Capture the cell that displays the provided text and extract its (x, y) central coordinate. 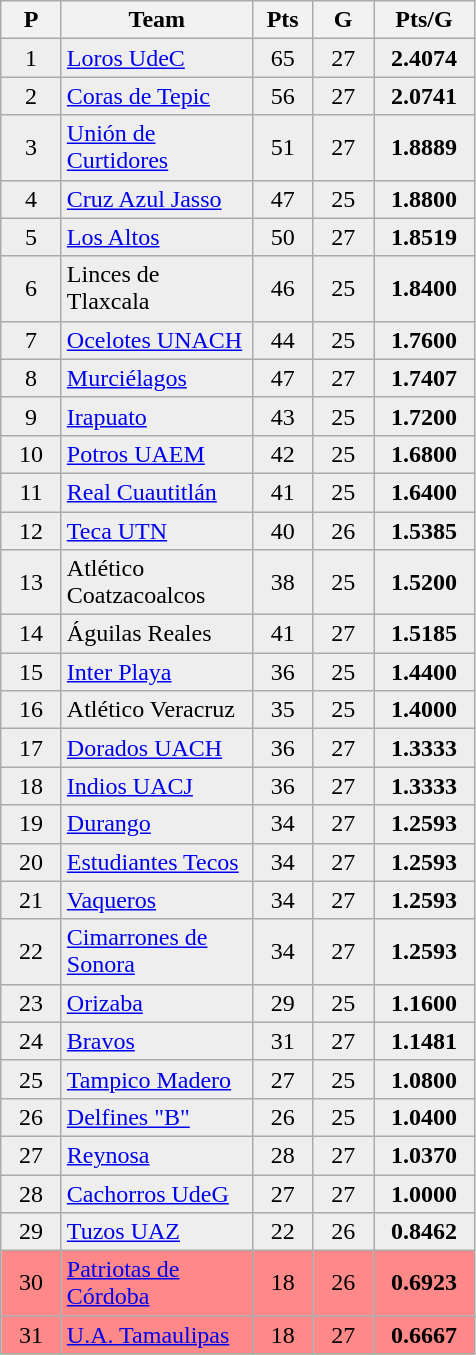
Atlético Veracruz (156, 710)
1.4400 (424, 672)
Vaqueros (156, 900)
1.0800 (424, 1079)
38 (282, 582)
1.8800 (424, 199)
P (32, 20)
7 (32, 340)
1.1600 (424, 1003)
Teca UTN (156, 531)
14 (32, 634)
1.5200 (424, 582)
30 (32, 1284)
2.0741 (424, 96)
0.6923 (424, 1284)
13 (32, 582)
1.7407 (424, 378)
Potros UAEM (156, 454)
Cruz Azul Jasso (156, 199)
1.7600 (424, 340)
44 (282, 340)
Coras de Tepic (156, 96)
1.5185 (424, 634)
Inter Playa (156, 672)
Bravos (156, 1041)
Ocelotes UNACH (156, 340)
Tampico Madero (156, 1079)
Orizaba (156, 1003)
Murciélagos (156, 378)
17 (32, 748)
1.8519 (424, 237)
0.8462 (424, 1232)
Patriotas de Córdoba (156, 1284)
Team (156, 20)
Delfines "B" (156, 1117)
42 (282, 454)
10 (32, 454)
Reynosa (156, 1155)
46 (282, 288)
51 (282, 148)
U.A. Tamaulipas (156, 1335)
Real Cuautitlán (156, 492)
1.0000 (424, 1193)
1.7200 (424, 416)
Unión de Curtidores (156, 148)
Indios UACJ (156, 786)
Irapuato (156, 416)
24 (32, 1041)
Cimarrones de Sonora (156, 952)
16 (32, 710)
23 (32, 1003)
1.0370 (424, 1155)
Águilas Reales (156, 634)
1.4000 (424, 710)
1 (32, 58)
43 (282, 416)
Linces de Tlaxcala (156, 288)
35 (282, 710)
G (344, 20)
1.8400 (424, 288)
Estudiantes Tecos (156, 862)
2.4074 (424, 58)
50 (282, 237)
Tuzos UAZ (156, 1232)
Pts (282, 20)
21 (32, 900)
Pts/G (424, 20)
65 (282, 58)
2 (32, 96)
19 (32, 824)
0.6667 (424, 1335)
40 (282, 531)
3 (32, 148)
56 (282, 96)
12 (32, 531)
8 (32, 378)
5 (32, 237)
15 (32, 672)
1.8889 (424, 148)
11 (32, 492)
4 (32, 199)
Loros UdeC (156, 58)
1.0400 (424, 1117)
1.6400 (424, 492)
6 (32, 288)
Atlético Coatzacoalcos (156, 582)
Dorados UACH (156, 748)
9 (32, 416)
1.5385 (424, 531)
Durango (156, 824)
Cachorros UdeG (156, 1193)
1.1481 (424, 1041)
1.6800 (424, 454)
20 (32, 862)
Los Altos (156, 237)
